Search for the cell housing the specified text and yield its [X, Y] center coordinate. 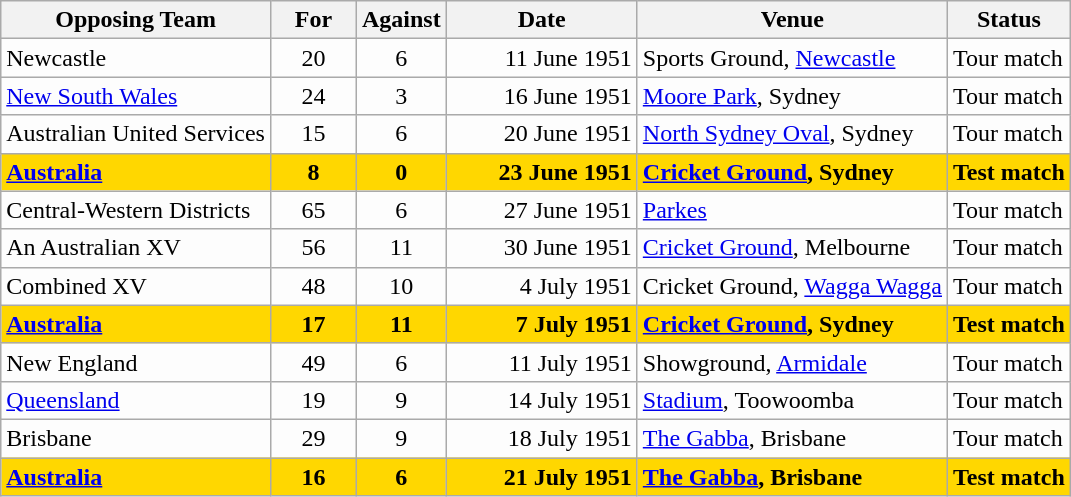
23 June 1951 [542, 172]
Combined XV [136, 286]
27 June 1951 [542, 210]
Status [1010, 20]
29 [313, 438]
Against [401, 20]
New England [136, 362]
14 July 1951 [542, 400]
Queensland [136, 400]
0 [401, 172]
16 June 1951 [542, 96]
30 June 1951 [542, 248]
48 [313, 286]
15 [313, 134]
4 July 1951 [542, 286]
21 July 1951 [542, 477]
7 July 1951 [542, 324]
Date [542, 20]
Stadium, Toowoomba [792, 400]
20 June 1951 [542, 134]
18 July 1951 [542, 438]
Showground, Armidale [792, 362]
Moore Park, Sydney [792, 96]
North Sydney Oval, Sydney [792, 134]
65 [313, 210]
20 [313, 58]
24 [313, 96]
3 [401, 96]
Brisbane [136, 438]
56 [313, 248]
19 [313, 400]
New South Wales [136, 96]
An Australian XV [136, 248]
Cricket Ground, Melbourne [792, 248]
49 [313, 362]
17 [313, 324]
8 [313, 172]
Australian United Services [136, 134]
For [313, 20]
Newcastle [136, 58]
Venue [792, 20]
11 July 1951 [542, 362]
Parkes [792, 210]
Opposing Team [136, 20]
10 [401, 286]
Cricket Ground, Wagga Wagga [792, 286]
11 June 1951 [542, 58]
Sports Ground, Newcastle [792, 58]
Central-Western Districts [136, 210]
16 [313, 477]
